Determine the (x, y) coordinate at the center of the cell enclosing the given text.  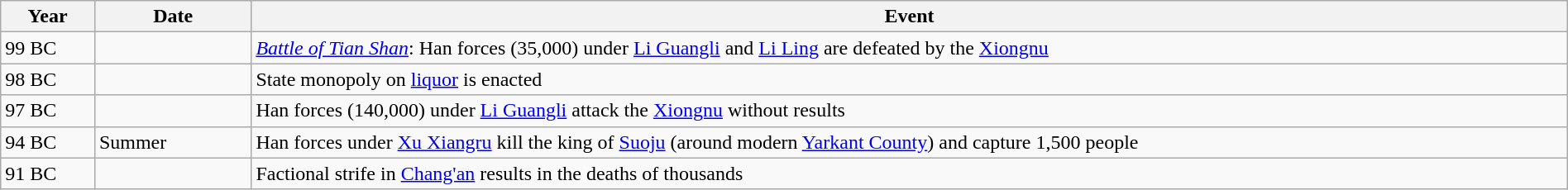
Year (48, 17)
Han forces (140,000) under Li Guangli attack the Xiongnu without results (910, 111)
Date (172, 17)
State monopoly on liquor is enacted (910, 79)
Han forces under Xu Xiangru kill the king of Suoju (around modern Yarkant County) and capture 1,500 people (910, 142)
Summer (172, 142)
98 BC (48, 79)
Battle of Tian Shan: Han forces (35,000) under Li Guangli and Li Ling are defeated by the Xiongnu (910, 48)
99 BC (48, 48)
Factional strife in Chang'an results in the deaths of thousands (910, 173)
94 BC (48, 142)
97 BC (48, 111)
Event (910, 17)
91 BC (48, 173)
